Find where the given text appears and provide that cell's center as [X, Y] coordinate. 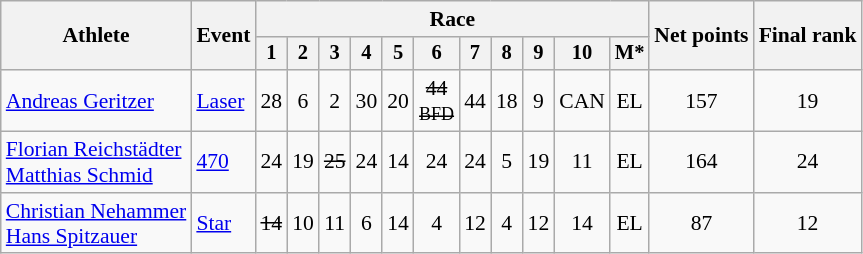
3 [335, 54]
28 [271, 100]
164 [701, 162]
Final rank [808, 36]
30 [367, 100]
25 [335, 162]
Net points [701, 36]
7 [475, 54]
470 [223, 162]
Race [452, 19]
Florian ReichstädterMatthias Schmid [96, 162]
18 [507, 100]
20 [398, 100]
157 [701, 100]
Athlete [96, 36]
M* [630, 54]
Laser [223, 100]
44BFD [436, 100]
Christian Nehammer Hans Spitzauer [96, 224]
Event [223, 36]
CAN [582, 100]
Star [223, 224]
87 [701, 224]
1 [271, 54]
8 [507, 54]
Andreas Geritzer [96, 100]
44 [475, 100]
